Search for the cell housing the specified text and yield its (x, y) center coordinate. 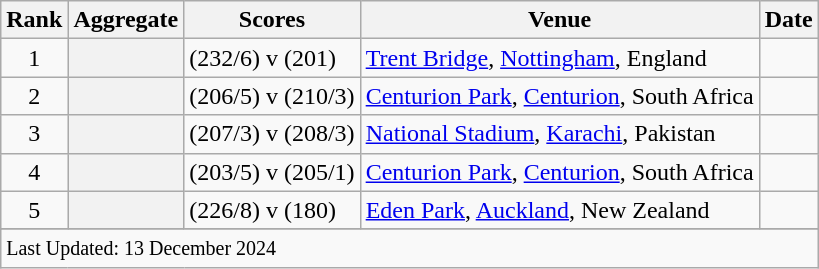
5 (34, 210)
3 (34, 134)
Scores (272, 20)
(206/5) v (210/3) (272, 96)
4 (34, 172)
Rank (34, 20)
National Stadium, Karachi, Pakistan (560, 134)
Trent Bridge, Nottingham, England (560, 58)
(226/8) v (180) (272, 210)
(203/5) v (205/1) (272, 172)
Eden Park, Auckland, New Zealand (560, 210)
(232/6) v (201) (272, 58)
1 (34, 58)
Last Updated: 13 December 2024 (410, 248)
Date (788, 20)
2 (34, 96)
Venue (560, 20)
Aggregate (126, 20)
(207/3) v (208/3) (272, 134)
